Extract the [x, y] coordinate from the center of the cell holding the provided text.  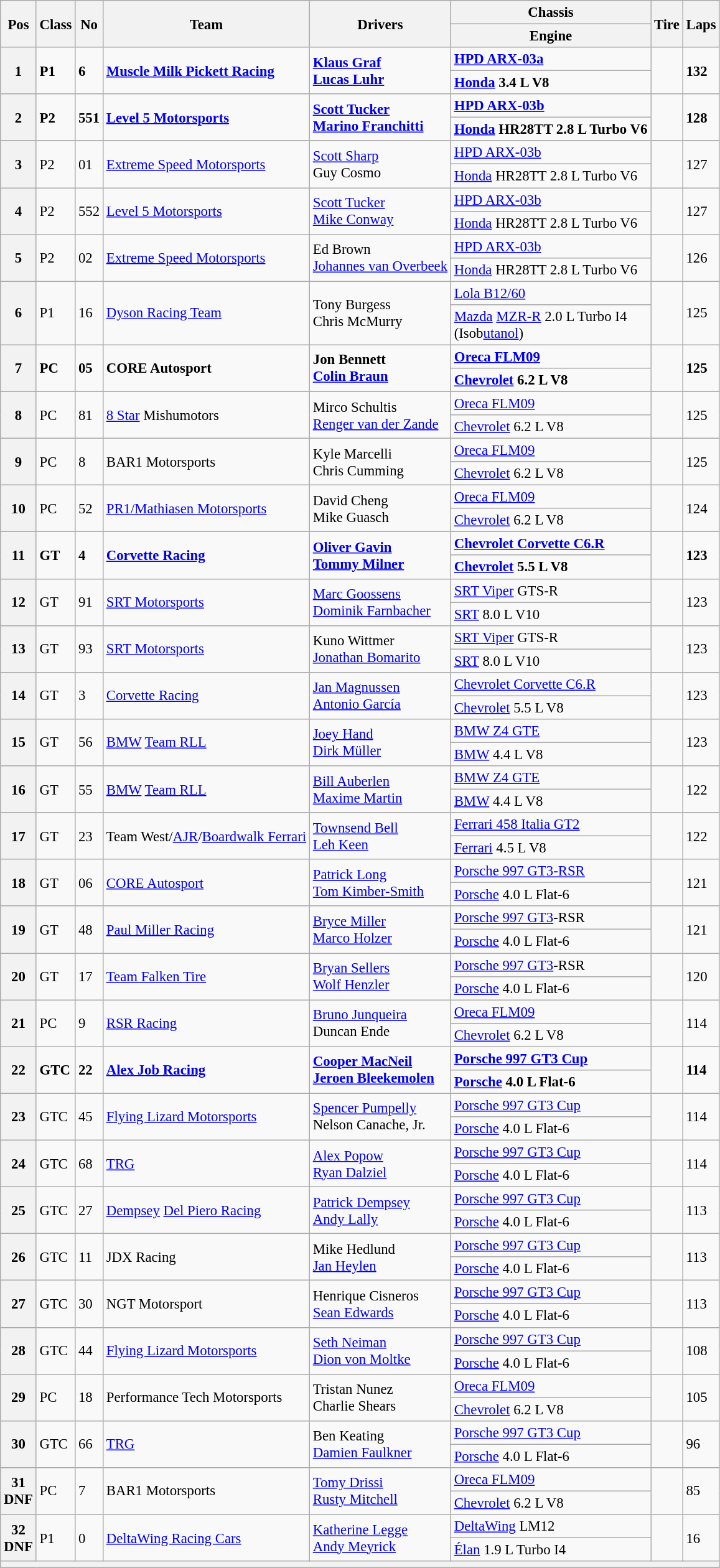
02 [90, 258]
RSR Racing [206, 1023]
24 [19, 1164]
Tire [667, 24]
48 [90, 930]
85 [701, 1491]
552 [90, 212]
44 [90, 1350]
Seth Neiman Dion von Moltke [380, 1350]
Class [56, 24]
52 [90, 509]
Engine [550, 36]
Ed Brown Johannes van Overbeek [380, 258]
Ferrari 458 Italia GT2 [550, 824]
1 [19, 71]
45 [90, 1116]
120 [701, 977]
19 [19, 930]
Townsend Bell Leh Keen [380, 836]
Joey Hand Dirk Müller [380, 743]
20 [19, 977]
66 [90, 1445]
Jan Magnussen Antonio García [380, 696]
26 [19, 1257]
5 [19, 258]
31DNF [19, 1491]
06 [90, 882]
Laps [701, 24]
551 [90, 117]
32DNF [19, 1538]
Oliver Gavin Tommy Milner [380, 555]
Paul Miller Racing [206, 930]
91 [90, 602]
93 [90, 648]
Kuno Wittmer Jonathan Bomarito [380, 648]
12 [19, 602]
68 [90, 1164]
Patrick Dempsey Andy Lally [380, 1211]
Katherine Legge Andy Meyrick [380, 1538]
0 [90, 1538]
No [90, 24]
Performance Tech Motorsports [206, 1398]
HPD ARX-03a [550, 59]
2 [19, 117]
Mazda MZR-R 2.0 L Turbo I4(Isobutanol) [550, 325]
Drivers [380, 24]
14 [19, 696]
DeltaWing Racing Cars [206, 1538]
Henrique Cisneros Sean Edwards [380, 1304]
Chassis [550, 12]
Tristan Nunez Charlie Shears [380, 1398]
Cooper MacNeil Jeroen Bleekemolen [380, 1070]
Team [206, 24]
105 [701, 1398]
Marc Goossens Dominik Farnbacher [380, 602]
Bryan Sellers Wolf Henzler [380, 977]
Team Falken Tire [206, 977]
Bruno Junqueira Duncan Ende [380, 1023]
Dyson Racing Team [206, 313]
13 [19, 648]
NGT Motorsport [206, 1304]
55 [90, 789]
Muscle Milk Pickett Racing [206, 71]
25 [19, 1211]
Bryce Miller Marco Holzer [380, 930]
Scott Tucker Marino Franchitti [380, 117]
132 [701, 71]
Mirco Schultis Renger van der Zande [380, 414]
Jon Bennett Colin Braun [380, 368]
Tomy Drissi Rusty Mitchell [380, 1491]
126 [701, 258]
Alex Popow Ryan Dalziel [380, 1164]
Dempsey Del Piero Racing [206, 1211]
81 [90, 414]
Scott Tucker Mike Conway [380, 212]
Bill Auberlen Maxime Martin [380, 789]
10 [19, 509]
Spencer Pumpelly Nelson Canache, Jr. [380, 1116]
Patrick Long Tom Kimber-Smith [380, 882]
Ben Keating Damien Faulkner [380, 1445]
15 [19, 743]
56 [90, 743]
Élan 1.9 L Turbo I4 [550, 1550]
108 [701, 1350]
Team West/AJR/Boardwalk Ferrari [206, 836]
JDX Racing [206, 1257]
8 Star Mishumotors [206, 414]
05 [90, 368]
Kyle Marcelli Chris Cumming [380, 462]
128 [701, 117]
Klaus Graf Lucas Luhr [380, 71]
01 [90, 164]
Lola B12/60 [550, 293]
29 [19, 1398]
21 [19, 1023]
Honda 3.4 L V8 [550, 83]
Mike Hedlund Jan Heylen [380, 1257]
Pos [19, 24]
Ferrari 4.5 L V8 [550, 848]
PR1/Mathiasen Motorsports [206, 509]
96 [701, 1445]
Alex Job Racing [206, 1070]
28 [19, 1350]
DeltaWing LM12 [550, 1526]
Tony Burgess Chris McMurry [380, 313]
David Cheng Mike Guasch [380, 509]
Scott Sharp Guy Cosmo [380, 164]
124 [701, 509]
